Pinpoint the cell where the given text exists, returning its (X, Y) midpoint coordinate. 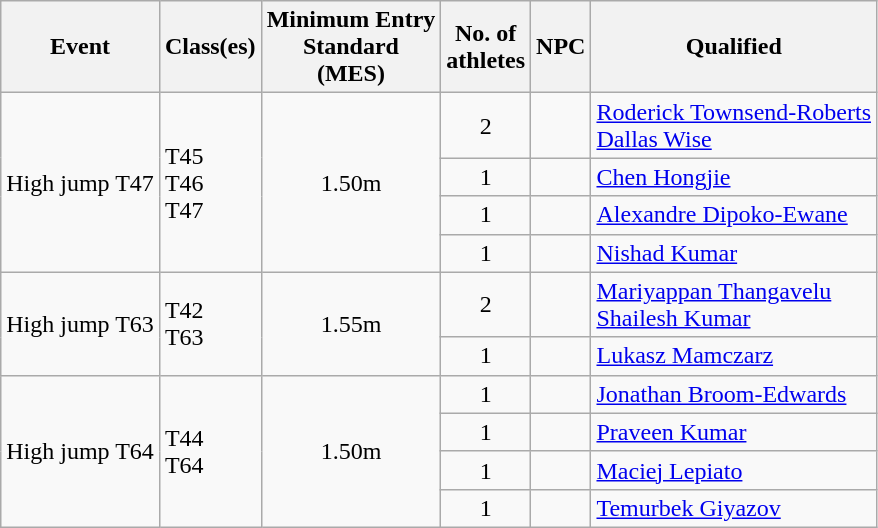
Roderick Townsend-RobertsDallas Wise (734, 126)
Alexandre Dipoko-Ewane (734, 215)
Mariyappan ThangaveluShailesh Kumar (734, 304)
T42T63 (210, 324)
Jonathan Broom-Edwards (734, 394)
No. ofathletes (486, 47)
Event (80, 47)
Temurbek Giyazov (734, 508)
Minimum EntryStandard(MES) (351, 47)
Class(es) (210, 47)
Qualified (734, 47)
T44T64 (210, 451)
High jump T47 (80, 182)
Nishad Kumar (734, 253)
High jump T64 (80, 451)
Praveen Kumar (734, 432)
NPC (561, 47)
Maciej Lepiato (734, 470)
1.55m (351, 324)
High jump T63 (80, 324)
Lukasz Mamczarz (734, 356)
Chen Hongjie (734, 177)
T45T46T47 (210, 182)
